Locate the cell with the specified text and output its (X, Y) center coordinate. 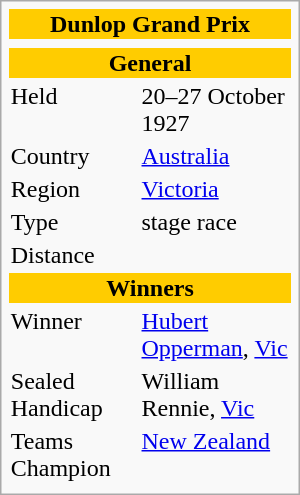
Australia (216, 156)
New Zealand (216, 454)
20–27 October 1927 (216, 110)
General (150, 63)
Distance (73, 255)
Winners (150, 288)
Dunlop Grand Prix (150, 24)
Sealed Handicap (73, 394)
Type (73, 222)
Winner (73, 334)
Country (73, 156)
Victoria (216, 189)
stage race (216, 222)
Teams Champion (73, 454)
Hubert Opperman, Vic (216, 334)
William Rennie, Vic (216, 394)
Held (73, 110)
Region (73, 189)
